Scan for the cell matching the given text and deliver its [X, Y] coordinate at center. 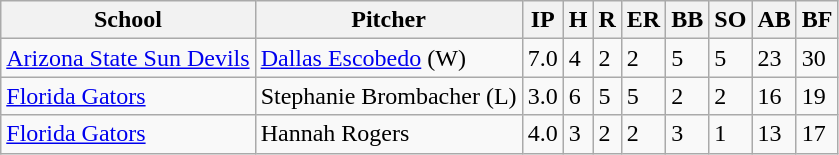
IP [542, 20]
19 [817, 96]
7.0 [542, 58]
1 [730, 134]
H [578, 20]
3.0 [542, 96]
Pitcher [388, 20]
23 [774, 58]
Dallas Escobedo (W) [388, 58]
School [128, 20]
R [607, 20]
4.0 [542, 134]
Hannah Rogers [388, 134]
BF [817, 20]
BB [688, 20]
Arizona State Sun Devils [128, 58]
30 [817, 58]
SO [730, 20]
AB [774, 20]
ER [643, 20]
17 [817, 134]
16 [774, 96]
4 [578, 58]
Stephanie Brombacher (L) [388, 96]
13 [774, 134]
6 [578, 96]
